Search for the cell housing the specified text and yield its [x, y] center coordinate. 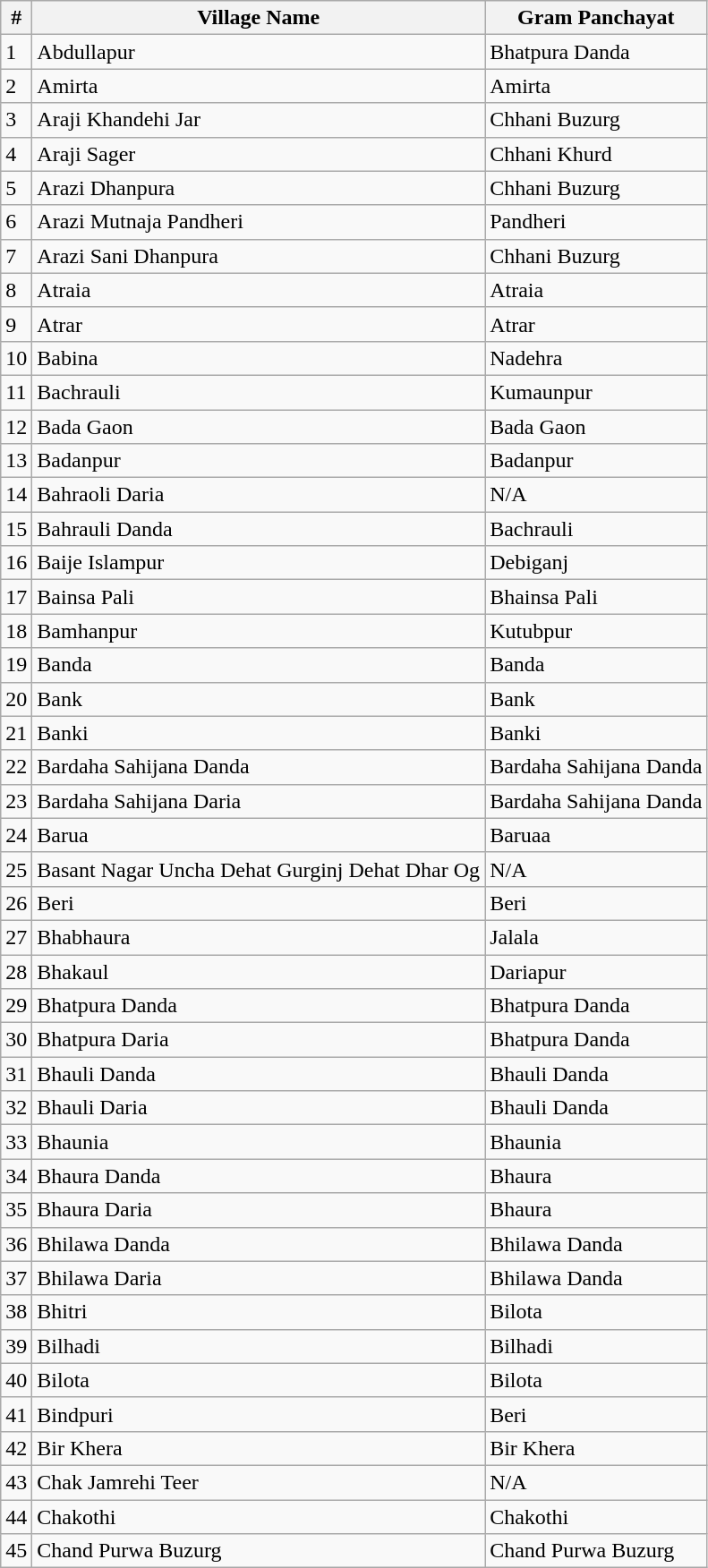
32 [16, 1108]
9 [16, 324]
43 [16, 1482]
18 [16, 631]
Bhatpura Daria [259, 1040]
23 [16, 801]
45 [16, 1551]
4 [16, 154]
Bahrauli Danda [259, 529]
Abdullapur [259, 52]
38 [16, 1312]
Bhilawa Daria [259, 1278]
8 [16, 290]
25 [16, 869]
Chak Jamrehi Teer [259, 1482]
28 [16, 971]
1 [16, 52]
27 [16, 937]
Kutubpur [596, 631]
Bamhanpur [259, 631]
42 [16, 1448]
19 [16, 665]
Arazi Dhanpura [259, 188]
30 [16, 1040]
Chhani Khurd [596, 154]
29 [16, 1006]
Nadehra [596, 358]
16 [16, 563]
15 [16, 529]
3 [16, 120]
10 [16, 358]
Bainsa Pali [259, 597]
Bahraoli Daria [259, 495]
Village Name [259, 18]
37 [16, 1278]
35 [16, 1210]
Arazi Mutnaja Pandheri [259, 222]
41 [16, 1414]
Bhakaul [259, 971]
Debiganj [596, 563]
Kumaunpur [596, 392]
40 [16, 1380]
7 [16, 256]
Basant Nagar Uncha Dehat Gurginj Dehat Dhar Og [259, 869]
Bhaura Daria [259, 1210]
Gram Panchayat [596, 18]
Araji Khandehi Jar [259, 120]
Bardaha Sahijana Daria [259, 801]
21 [16, 733]
44 [16, 1517]
6 [16, 222]
39 [16, 1346]
Dariapur [596, 971]
11 [16, 392]
Babina [259, 358]
17 [16, 597]
Arazi Sani Dhanpura [259, 256]
Bhainsa Pali [596, 597]
Barua [259, 835]
Bhitri [259, 1312]
Baruaa [596, 835]
34 [16, 1176]
31 [16, 1074]
Bhauli Daria [259, 1108]
12 [16, 427]
# [16, 18]
36 [16, 1244]
Baije Islampur [259, 563]
Bhabhaura [259, 937]
Araji Sager [259, 154]
Bindpuri [259, 1414]
Jalala [596, 937]
20 [16, 699]
Pandheri [596, 222]
5 [16, 188]
33 [16, 1142]
Bhaura Danda [259, 1176]
24 [16, 835]
13 [16, 461]
14 [16, 495]
2 [16, 86]
26 [16, 903]
22 [16, 767]
